Find where the given text appears and provide that cell's center as (X, Y) coordinate. 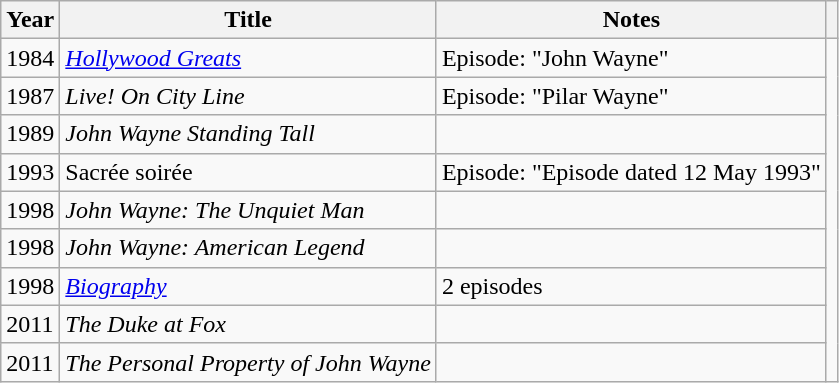
John Wayne Standing Tall (248, 134)
1987 (30, 96)
The Personal Property of John Wayne (248, 362)
Hollywood Greats (248, 58)
Biography (248, 286)
Episode: "Episode dated 12 May 1993" (631, 172)
Sacrée soirée (248, 172)
John Wayne: The Unquiet Man (248, 210)
2 episodes (631, 286)
1984 (30, 58)
The Duke at Fox (248, 324)
Episode: "Pilar Wayne" (631, 96)
1993 (30, 172)
Live! On City Line (248, 96)
John Wayne: American Legend (248, 248)
Episode: "John Wayne" (631, 58)
Notes (631, 20)
1989 (30, 134)
Title (248, 20)
Year (30, 20)
